Find where the given text appears and provide that cell's center as [X, Y] coordinate. 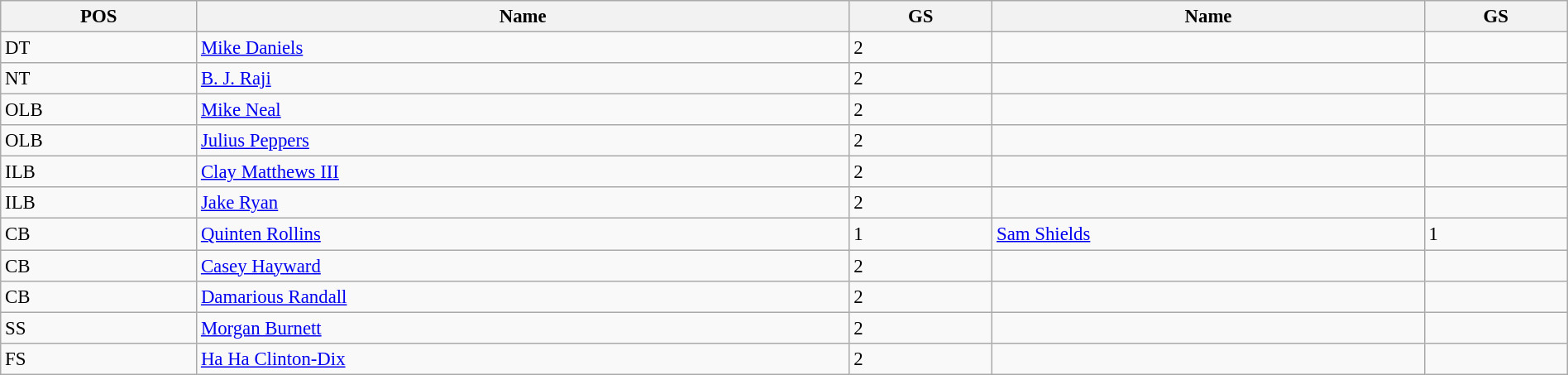
FS [99, 358]
Mike Neal [523, 110]
Julius Peppers [523, 141]
Casey Hayward [523, 266]
POS [99, 17]
NT [99, 79]
Mike Daniels [523, 48]
Sam Shields [1209, 234]
Quinten Rollins [523, 234]
DT [99, 48]
Jake Ryan [523, 203]
B. J. Raji [523, 79]
SS [99, 328]
Ha Ha Clinton-Dix [523, 358]
Damarious Randall [523, 296]
Morgan Burnett [523, 328]
Clay Matthews III [523, 172]
